Return [x, y] of the center of cell containing provided text 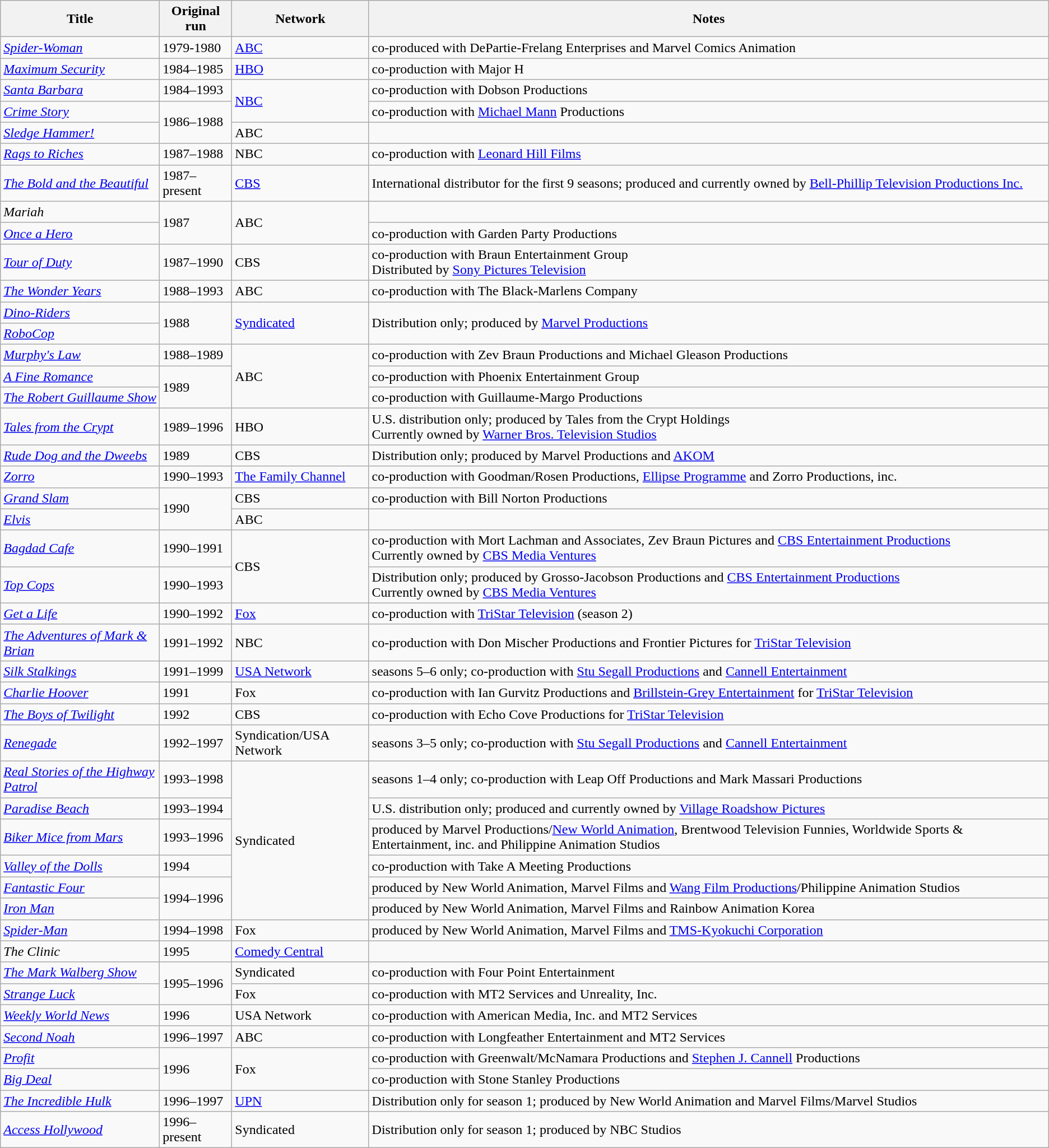
The Family Channel [300, 477]
Notes [708, 19]
1990–1992 [196, 613]
UPN [300, 1101]
Rags to Riches [80, 154]
1984–1993 [196, 90]
1994–1996 [196, 898]
Big Deal [80, 1079]
co-production with Bill Norton Productions [708, 498]
1988–1993 [196, 291]
International distributor for the first 9 seasons; produced and currently owned by Bell-Phillip Television Productions Inc. [708, 183]
seasons 5–6 only; co-production with Stu Segall Productions and Cannell Entertainment [708, 671]
1996–present [196, 1130]
The Clinic [80, 951]
1990 [196, 509]
Real Stories of the Highway Patrol [80, 780]
co-production with Michael Mann Productions [708, 111]
Murphy's Law [80, 355]
Santa Barbara [80, 90]
1991–1992 [196, 642]
co-production with Take A Meeting Productions [708, 866]
co-production with Ian Gurvitz Productions and Brillstein-Grey Entertainment for TriStar Television [708, 692]
co-production with Echo Cove Productions for TriStar Television [708, 714]
co-production with The Black-Marlens Company [708, 291]
co-production with Major H [708, 69]
Distribution only for season 1; produced by New World Animation and Marvel Films/Marvel Studios [708, 1101]
Spider-Woman [80, 48]
Renegade [80, 743]
1987–present [196, 183]
The Boys of Twilight [80, 714]
Syndication/USA Network [300, 743]
Grand Slam [80, 498]
The Adventures of Mark & Brian [80, 642]
Distribution only; produced by Marvel Productions and AKOM [708, 456]
produced by New World Animation, Marvel Films and TMS-Kyokuchi Corporation [708, 930]
co-production with Mort Lachman and Associates, Zev Braun Pictures and CBS Entertainment ProductionsCurrently owned by CBS Media Ventures [708, 548]
U.S. distribution only; produced and currently owned by Village Roadshow Pictures [708, 808]
The Bold and the Beautiful [80, 183]
Maximum Security [80, 69]
Fantastic Four [80, 887]
Profit [80, 1058]
Title [80, 19]
Original run [196, 19]
1987 [196, 222]
1991–1999 [196, 671]
1995–1996 [196, 983]
co-production with Goodman/Rosen Productions, Ellipse Programme and Zorro Productions, inc. [708, 477]
Silk Stalkings [80, 671]
seasons 1–4 only; co-production with Leap Off Productions and Mark Massari Productions [708, 780]
1986–1988 [196, 122]
The Incredible Hulk [80, 1101]
co-production with Don Mischer Productions and Frontier Pictures for TriStar Television [708, 642]
1988–1989 [196, 355]
co-production with Leonard Hill Films [708, 154]
1995 [196, 951]
Zorro [80, 477]
Elvis [80, 519]
Paradise Beach [80, 808]
co-produced with DePartie-Frelang Enterprises and Marvel Comics Animation [708, 48]
A Fine Romance [80, 377]
1993–1994 [196, 808]
Mariah [80, 212]
1988 [196, 323]
co-production with Stone Stanley Productions [708, 1079]
Second Noah [80, 1037]
co-production with Guillaume-Margo Productions [708, 398]
seasons 3–5 only; co-production with Stu Segall Productions and Cannell Entertainment [708, 743]
1984–1985 [196, 69]
Spider-Man [80, 930]
1992 [196, 714]
1987–1990 [196, 262]
Rude Dog and the Dweebs [80, 456]
Biker Mice from Mars [80, 837]
co-production with Braun Entertainment GroupDistributed by Sony Pictures Television [708, 262]
co-production with Greenwalt/McNamara Productions and Stephen J. Cannell Productions [708, 1058]
Tour of Duty [80, 262]
produced by New World Animation, Marvel Films and Wang Film Productions/Philippine Animation Studios [708, 887]
co-production with American Media, Inc. and MT2 Services [708, 1015]
Once a Hero [80, 233]
Sledge Hammer! [80, 133]
The Mark Walberg Show [80, 973]
Distribution only; produced by Grosso-Jacobson Productions and CBS Entertainment ProductionsCurrently owned by CBS Media Ventures [708, 585]
The Robert Guillaume Show [80, 398]
Top Cops [80, 585]
co-production with Longfeather Entertainment and MT2 Services [708, 1037]
Bagdad Cafe [80, 548]
Charlie Hoover [80, 692]
1989–1996 [196, 427]
Distribution only for season 1; produced by NBC Studios [708, 1130]
U.S. distribution only; produced by Tales from the Crypt HoldingsCurrently owned by Warner Bros. Television Studios [708, 427]
produced by New World Animation, Marvel Films and Rainbow Animation Korea [708, 909]
co-production with Four Point Entertainment [708, 973]
1992–1997 [196, 743]
co-production with Zev Braun Productions and Michael Gleason Productions [708, 355]
1990–1991 [196, 548]
Strange Luck [80, 994]
The Wonder Years [80, 291]
1991 [196, 692]
Iron Man [80, 909]
1993–1996 [196, 837]
1979-1980 [196, 48]
1987–1988 [196, 154]
1994 [196, 866]
co-production with Garden Party Productions [708, 233]
Network [300, 19]
Access Hollywood [80, 1130]
Valley of the Dolls [80, 866]
1993–1998 [196, 780]
Distribution only; produced by Marvel Productions [708, 323]
Get a Life [80, 613]
co-production with MT2 Services and Unreality, Inc. [708, 994]
co-production with Dobson Productions [708, 90]
Weekly World News [80, 1015]
Comedy Central [300, 951]
RoboCop [80, 334]
1994–1998 [196, 930]
Dino-Riders [80, 312]
co-production with TriStar Television (season 2) [708, 613]
Tales from the Crypt [80, 427]
Crime Story [80, 111]
co-production with Phoenix Entertainment Group [708, 377]
